Pinpoint the cell where the given text exists, returning its (x, y) midpoint coordinate. 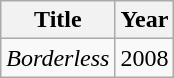
Borderless (58, 58)
Year (144, 20)
2008 (144, 58)
Title (58, 20)
